Scan for the cell matching the given text and deliver its [X, Y] coordinate at center. 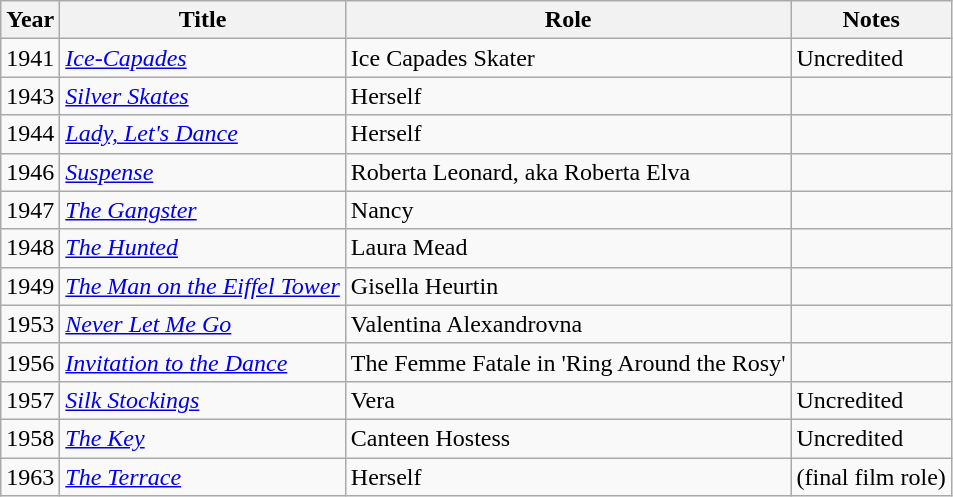
1956 [30, 362]
Title [203, 20]
The Gangster [203, 210]
The Terrace [203, 477]
Valentina Alexandrovna [568, 324]
1948 [30, 248]
1947 [30, 210]
The Man on the Eiffel Tower [203, 286]
(final film role) [871, 477]
Year [30, 20]
Silver Skates [203, 96]
Ice-Capades [203, 58]
Notes [871, 20]
Laura Mead [568, 248]
1949 [30, 286]
The Femme Fatale in 'Ring Around the Rosy' [568, 362]
The Hunted [203, 248]
1957 [30, 400]
Role [568, 20]
1953 [30, 324]
1941 [30, 58]
Never Let Me Go [203, 324]
Ice Capades Skater [568, 58]
Silk Stockings [203, 400]
1943 [30, 96]
The Key [203, 438]
Lady, Let's Dance [203, 134]
1946 [30, 172]
1958 [30, 438]
Gisella Heurtin [568, 286]
Canteen Hostess [568, 438]
Nancy [568, 210]
Vera [568, 400]
Invitation to the Dance [203, 362]
1944 [30, 134]
Roberta Leonard, aka Roberta Elva [568, 172]
1963 [30, 477]
Suspense [203, 172]
